Return (X, Y) of the center of cell containing provided text 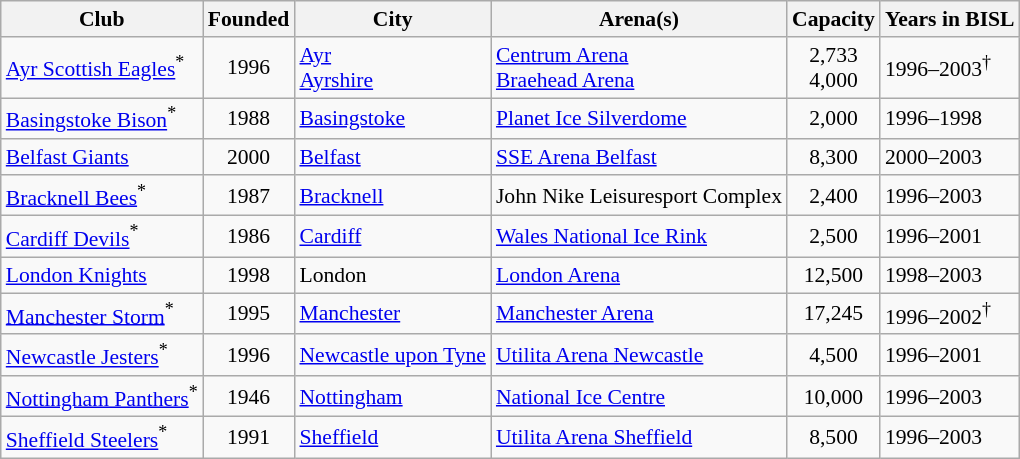
17,245 (834, 314)
1986 (249, 236)
Utilita Arena Sheffield (639, 438)
London (392, 275)
Wales National Ice Rink (639, 236)
Utilita Arena Newcastle (639, 354)
Ayr Scottish Eagles* (102, 68)
1988 (249, 118)
2,7334,000 (834, 68)
Newcastle upon Tyne (392, 354)
Arena(s) (639, 19)
Manchester (392, 314)
London Arena (639, 275)
Belfast Giants (102, 157)
12,500 (834, 275)
8,500 (834, 438)
Planet Ice Silverdome (639, 118)
Sheffield Steelers* (102, 438)
Basingstoke Bison* (102, 118)
SSE Arena Belfast (639, 157)
8,300 (834, 157)
National Ice Centre (639, 396)
2000–2003 (950, 157)
Years in BISL (950, 19)
1996–2002† (950, 314)
Capacity (834, 19)
1946 (249, 396)
Founded (249, 19)
2,400 (834, 196)
1996–1998 (950, 118)
Manchester Arena (639, 314)
Nottingham (392, 396)
Centrum ArenaBraehead Arena (639, 68)
1998 (249, 275)
Belfast (392, 157)
Newcastle Jesters* (102, 354)
City (392, 19)
1991 (249, 438)
Cardiff (392, 236)
Club (102, 19)
2,500 (834, 236)
Manchester Storm* (102, 314)
1995 (249, 314)
AyrAyrshire (392, 68)
Basingstoke (392, 118)
4,500 (834, 354)
Bracknell Bees* (102, 196)
London Knights (102, 275)
2000 (249, 157)
John Nike Leisuresport Complex (639, 196)
Sheffield (392, 438)
1987 (249, 196)
1996–2003† (950, 68)
Bracknell (392, 196)
10,000 (834, 396)
Nottingham Panthers* (102, 396)
Cardiff Devils* (102, 236)
1998–2003 (950, 275)
2,000 (834, 118)
